Find where the given text appears and provide that cell's center as [x, y] coordinate. 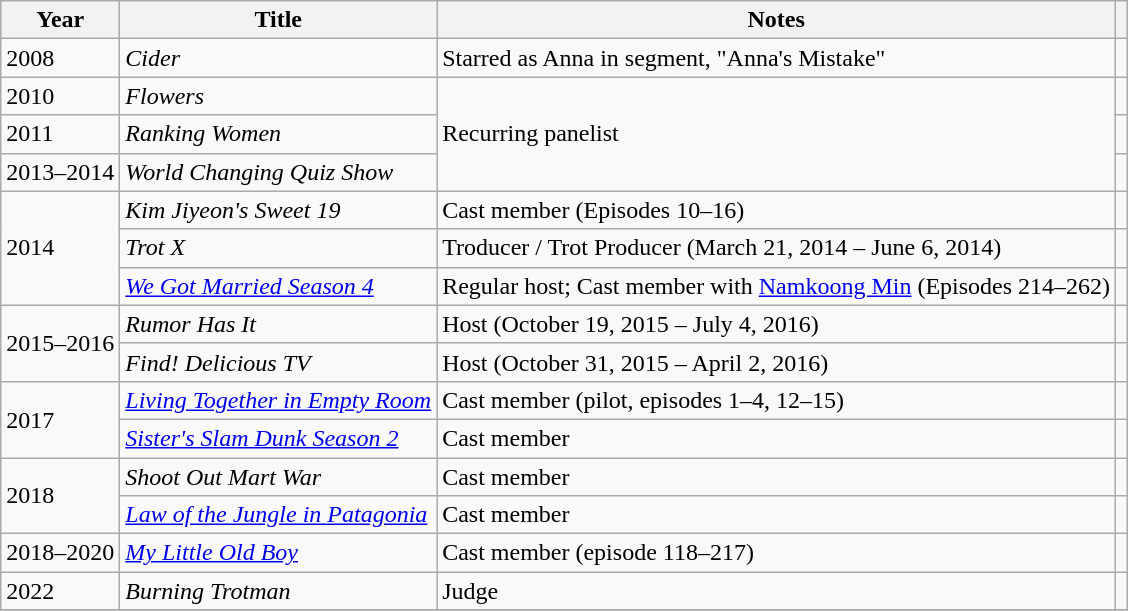
Rumor Has It [278, 324]
Notes [776, 20]
2022 [60, 591]
Regular host; Cast member with Namkoong Min (Episodes 214–262) [776, 286]
Ranking Women [278, 134]
We Got Married Season 4 [278, 286]
My Little Old Boy [278, 553]
Burning Trotman [278, 591]
Year [60, 20]
Cast member (Episodes 10–16) [776, 210]
2018 [60, 496]
Kim Jiyeon's Sweet 19 [278, 210]
Shoot Out Mart War [278, 477]
2010 [60, 96]
Starred as Anna in segment, "Anna's Mistake" [776, 58]
Living Together in Empty Room [278, 400]
2015–2016 [60, 343]
Troducer / Trot Producer (March 21, 2014 – June 6, 2014) [776, 248]
Trot X [278, 248]
2017 [60, 419]
Recurring panelist [776, 134]
Host (October 31, 2015 – April 2, 2016) [776, 362]
Flowers [278, 96]
Cast member (pilot, episodes 1–4, 12–15) [776, 400]
Title [278, 20]
Law of the Jungle in Patagonia [278, 515]
2013–2014 [60, 172]
Cider [278, 58]
2014 [60, 248]
Sister's Slam Dunk Season 2 [278, 438]
Cast member (episode 118–217) [776, 553]
World Changing Quiz Show [278, 172]
2018–2020 [60, 553]
Judge [776, 591]
Host (October 19, 2015 – July 4, 2016) [776, 324]
2011 [60, 134]
Find! Delicious TV [278, 362]
2008 [60, 58]
